Output the (x, y) coordinate of the center of the cell containing the given text.  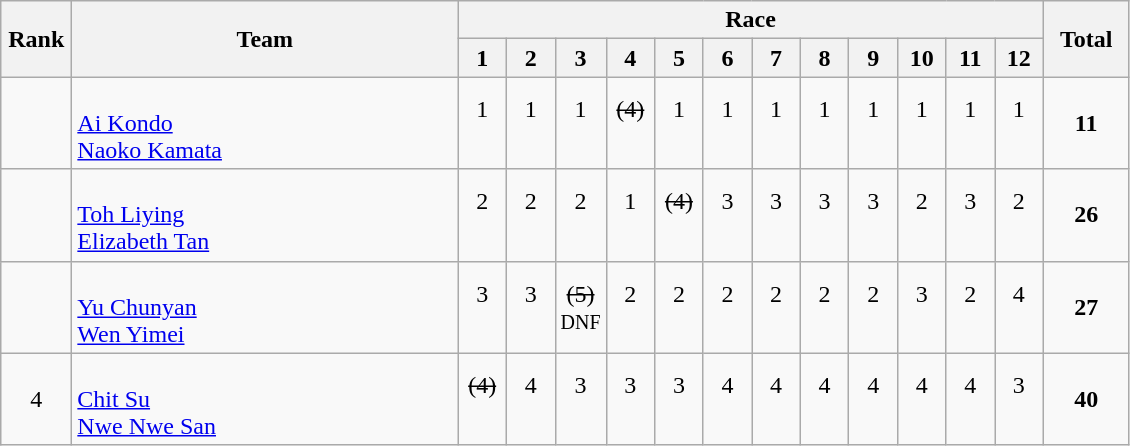
Race (750, 20)
26 (1086, 215)
40 (1086, 399)
8 (824, 58)
27 (1086, 307)
Team (265, 39)
12 (1020, 58)
Total (1086, 39)
Rank (36, 39)
Yu ChunyanWen Yimei (265, 307)
9 (874, 58)
5 (680, 58)
Ai KondoNaoko Kamata (265, 123)
7 (776, 58)
6 (728, 58)
Toh LiyingElizabeth Tan (265, 215)
(5)DNF (580, 307)
10 (922, 58)
Chit SuNwe Nwe San (265, 399)
